Find where the given text appears and provide that cell's center as [X, Y] coordinate. 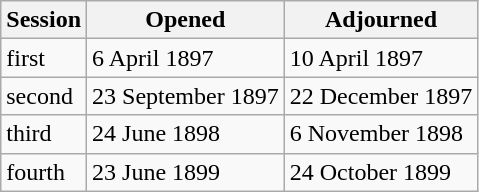
Session [44, 20]
24 June 1898 [186, 134]
6 November 1898 [381, 134]
23 September 1897 [186, 96]
6 April 1897 [186, 58]
Opened [186, 20]
fourth [44, 172]
third [44, 134]
second [44, 96]
22 December 1897 [381, 96]
23 June 1899 [186, 172]
24 October 1899 [381, 172]
Adjourned [381, 20]
first [44, 58]
10 April 1897 [381, 58]
